Provide the (X, Y) coordinate of the cell's center where the given text is located.  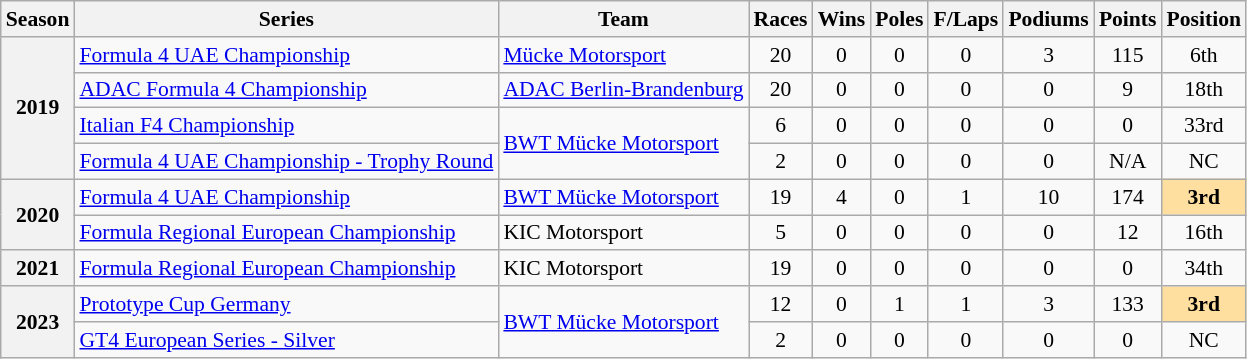
16th (1204, 233)
Position (1204, 19)
18th (1204, 90)
4 (842, 197)
6th (1204, 55)
Italian F4 Championship (286, 126)
115 (1128, 55)
N/A (1128, 162)
2021 (38, 269)
F/Laps (966, 19)
2019 (38, 108)
ADAC Berlin-Brandenburg (623, 90)
Season (38, 19)
Team (623, 19)
6 (780, 126)
Prototype Cup Germany (286, 304)
5 (780, 233)
Points (1128, 19)
Series (286, 19)
9 (1128, 90)
10 (1048, 197)
2023 (38, 322)
Mücke Motorsport (623, 55)
133 (1128, 304)
34th (1204, 269)
Poles (899, 19)
33rd (1204, 126)
ADAC Formula 4 Championship (286, 90)
174 (1128, 197)
Podiums (1048, 19)
GT4 European Series - Silver (286, 340)
Wins (842, 19)
2020 (38, 214)
Formula 4 UAE Championship - Trophy Round (286, 162)
Races (780, 19)
